Capture the cell that displays the provided text and extract its [x, y] central coordinate. 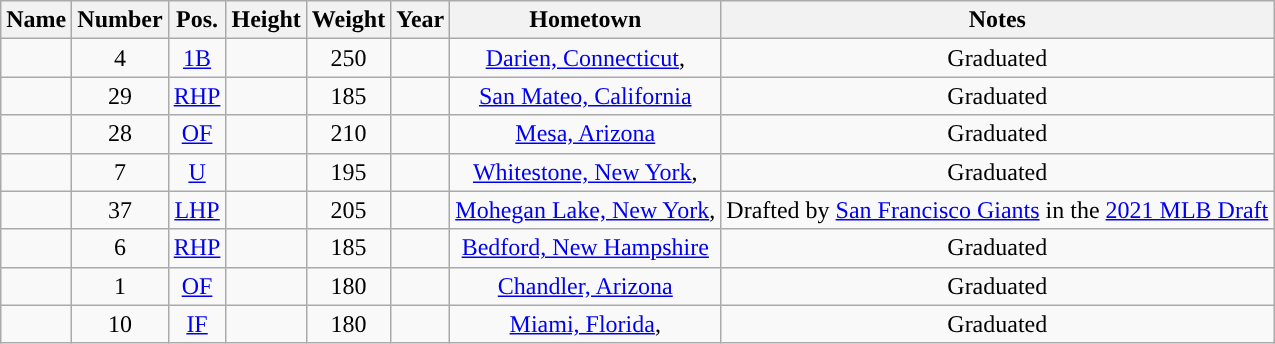
Mohegan Lake, New York, [586, 210]
Name [36, 20]
1 [120, 286]
Bedford, New Hampshire [586, 248]
Hometown [586, 20]
Darien, Connecticut, [586, 58]
Height [266, 20]
205 [348, 210]
Number [120, 20]
Weight [348, 20]
Chandler, Arizona [586, 286]
IF [197, 324]
210 [348, 134]
10 [120, 324]
U [197, 172]
1B [197, 58]
250 [348, 58]
Mesa, Arizona [586, 134]
6 [120, 248]
Notes [998, 20]
Pos. [197, 20]
4 [120, 58]
7 [120, 172]
LHP [197, 210]
29 [120, 96]
28 [120, 134]
37 [120, 210]
Drafted by San Francisco Giants in the 2021 MLB Draft [998, 210]
195 [348, 172]
Miami, Florida, [586, 324]
San Mateo, California [586, 96]
Year [420, 20]
Whitestone, New York, [586, 172]
